Find where the given text appears and provide that cell's center as (X, Y) coordinate. 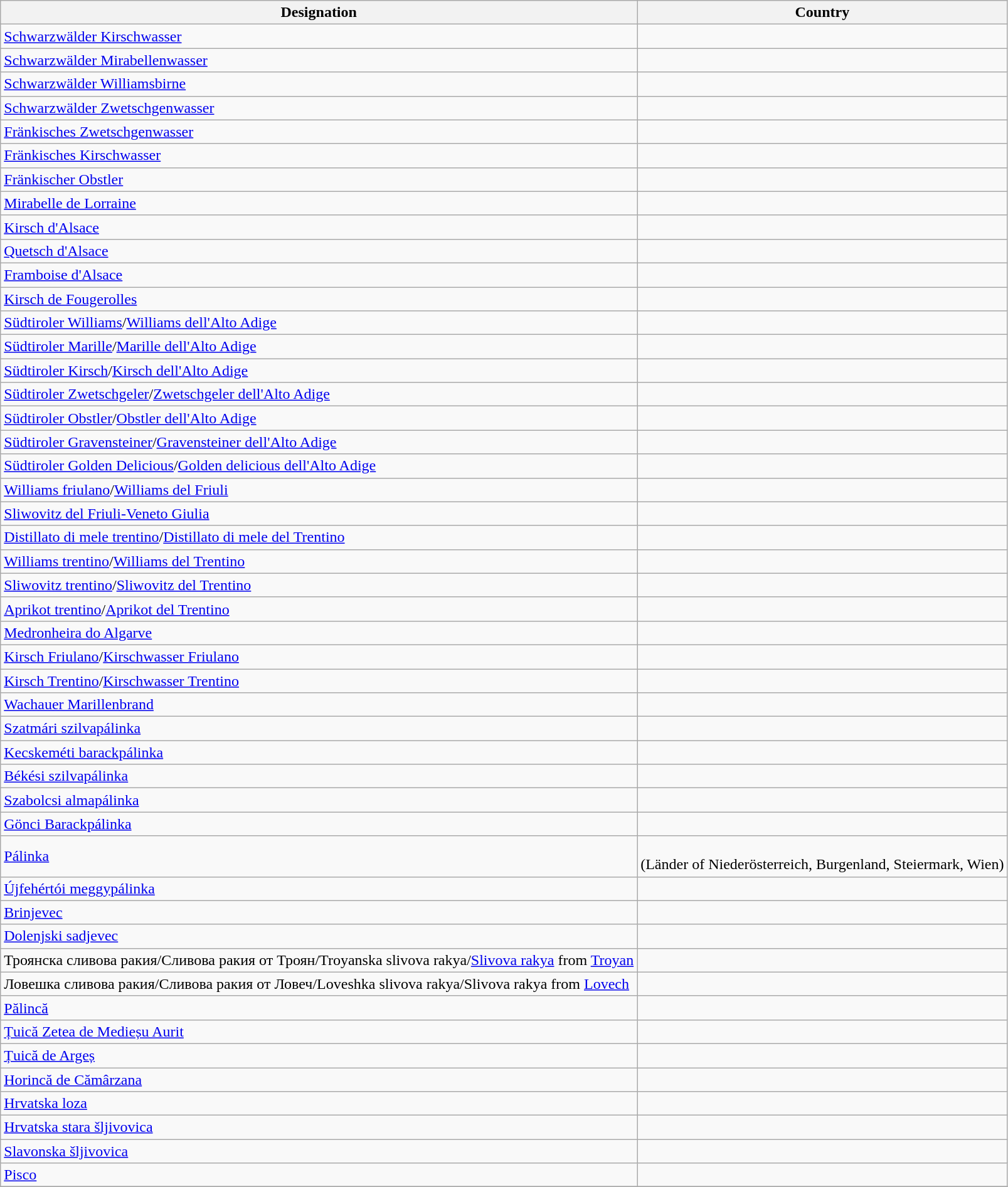
Ловешка сливова ракия/Сливова ракия от Ловеч/Loveshka slivova rakya/Slivova rakya from Lovech (319, 984)
Slavonska šljivovica (319, 1151)
Südtiroler Golden Delicious/Golden delicious dell'Alto Adige (319, 466)
(Länder of Niederösterreich, Burgenland, Steiermark, Wien) (822, 857)
Sliwovitz del Friuli-Veneto Giulia (319, 514)
Kecskeméti barackpálinka (319, 752)
Südtiroler Gravensteiner/Gravensteiner dell'Alto Adige (319, 442)
Pisco (319, 1175)
Újfehértói meggypálinka (319, 889)
Kirsch de Fougerolles (319, 299)
Country (822, 13)
Südtiroler Zwetschgeler/Zwetschgeler dell'Alto Adige (319, 394)
Schwarzwälder Mirabellenwasser (319, 60)
Szatmári szilvapálinka (319, 729)
Gönci Barackpálinka (319, 824)
Fränkisches Kirschwasser (319, 156)
Schwarzwälder Zwetschgenwasser (319, 108)
Horincă de Cămârzana (319, 1079)
Williams friulano/Williams del Friuli (319, 490)
Kirsch Friulano/Kirschwasser Friulano (319, 657)
Țuică Zetea de Medieșu Aurit (319, 1031)
Südtiroler Kirsch/Kirsch dell'Alto Adige (319, 371)
Szabolcsi almapálinka (319, 800)
Williams trentino/Williams del Trentino (319, 561)
Kirsch d'Alsace (319, 227)
Țuică de Argeș (319, 1055)
Wachauer Marillenbrand (319, 705)
Hrvatska loza (319, 1104)
Framboise d'Alsace (319, 275)
Brinjevec (319, 912)
Südtiroler Williams/Williams dell'Alto Adige (319, 323)
Medronheira do Algarve (319, 633)
Sliwovitz trentino/Sliwovitz del Trentino (319, 585)
Südtiroler Marille/Marille dell'Alto Adige (319, 347)
Mirabelle de Lorraine (319, 203)
Fränkisches Zwetschgenwasser (319, 132)
Dolenjski sadjevec (319, 936)
Designation (319, 13)
Aprikot trentino/Aprikot del Trentino (319, 609)
Schwarzwälder Kirschwasser (319, 36)
Pălincă (319, 1008)
Schwarzwälder Williamsbirne (319, 84)
Fränkischer Obstler (319, 179)
Quetsch d'Alsace (319, 251)
Kirsch Trentino/Kirschwasser Trentino (319, 680)
Südtiroler Obstler/Obstler dell'Alto Adige (319, 418)
Троянска сливова ракия/Сливова ракия от Троян/Troyanska slivova rakya/Slivova rakya from Troyan (319, 960)
Pálinka (319, 857)
Distillato di mele trentino/Distillato di mele del Trentino (319, 537)
Hrvatska stara šljivovica (319, 1127)
Békési szilvapálinka (319, 776)
